Output the (X, Y) coordinate of the center of the cell containing the given text.  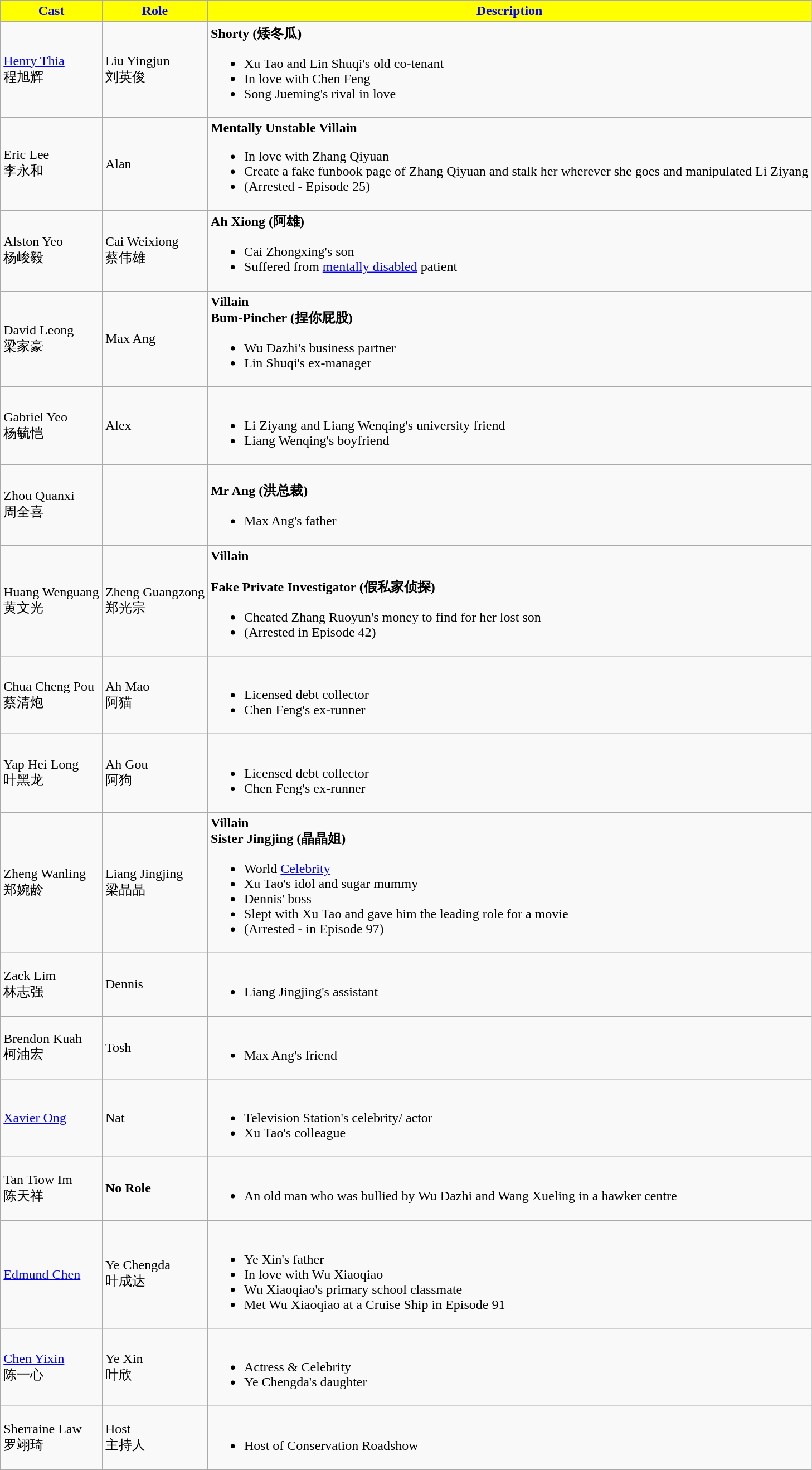
Gabriel Yeo 杨毓恺 (51, 426)
Host of Conservation Roadshow (509, 1438)
Alan (155, 164)
Max Ang (155, 339)
Nat (155, 1118)
Zheng Wanling 郑婉龄 (51, 883)
Ah Gou 阿狗 (155, 773)
Villain Fake Private Investigator (假私家侦探)Cheated Zhang Ruoyun's money to find for her lost son(Arrested in Episode 42) (509, 601)
Yap Hei Long 叶黑龙 (51, 773)
Actress & CelebrityYe Chengda's daughter (509, 1367)
Eric Lee 李永和 (51, 164)
Mr Ang (洪总裁)Max Ang's father (509, 505)
Edmund Chen (51, 1274)
Cast (51, 11)
Host 主持人 (155, 1438)
Liang Jingjing's assistant (509, 984)
Ye Xin's fatherIn love with Wu XiaoqiaoWu Xiaoqiao's primary school classmateMet Wu Xiaoqiao at a Cruise Ship in Episode 91 (509, 1274)
Li Ziyang and Liang Wenqing's university friendLiang Wenqing's boyfriend (509, 426)
Max Ang's friend (509, 1047)
Alex (155, 426)
Role (155, 11)
Xavier Ong (51, 1118)
Ye Xin 叶欣 (155, 1367)
Television Station's celebrity/ actorXu Tao's colleague (509, 1118)
Zheng Guangzong 郑光宗 (155, 601)
Description (509, 11)
Brendon Kuah 柯油宏 (51, 1047)
Villain Bum-Pincher (捏你屁股)Wu Dazhi's business partnerLin Shuqi's ex-manager (509, 339)
Liu Yingjun 刘英俊 (155, 70)
Liang Jingjing 梁晶晶 (155, 883)
No Role (155, 1188)
Huang Wenguang 黄文光 (51, 601)
Chen Yixin 陈一心 (51, 1367)
Ye Chengda 叶成达 (155, 1274)
Cai Weixiong 蔡伟雄 (155, 251)
David Leong 梁家豪 (51, 339)
Ah Xiong (阿雄)Cai Zhongxing's sonSuffered from mentally disabled patient (509, 251)
Zack Lim 林志强 (51, 984)
Shorty (矮冬瓜)Xu Tao and Lin Shuqi's old co-tenantIn love with Chen FengSong Jueming's rival in love (509, 70)
Ah Mao 阿猫 (155, 695)
Sherraine Law 罗翊琦 (51, 1438)
Zhou Quanxi 周全喜 (51, 505)
Chua Cheng Pou 蔡清炮 (51, 695)
Tan Tiow Im 陈天祥 (51, 1188)
Dennis (155, 984)
Henry Thia 程旭辉 (51, 70)
Tosh (155, 1047)
An old man who was bullied by Wu Dazhi and Wang Xueling in a hawker centre (509, 1188)
Alston Yeo 杨峻毅 (51, 251)
